For the text-containing cell, return its midpoint in (x, y) coordinate format. 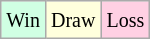
Win (24, 20)
Loss (126, 20)
Draw (72, 20)
